Extract the [x, y] coordinate from the center of the cell holding the provided text.  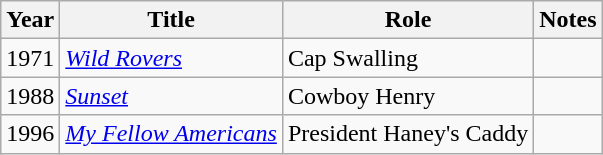
Title [172, 20]
1996 [30, 134]
1971 [30, 58]
Notes [568, 20]
1988 [30, 96]
Cap Swalling [408, 58]
Role [408, 20]
President Haney's Caddy [408, 134]
Year [30, 20]
Wild Rovers [172, 58]
My Fellow Americans [172, 134]
Sunset [172, 96]
Cowboy Henry [408, 96]
